Output the (x, y) coordinate of the center of the cell containing the given text.  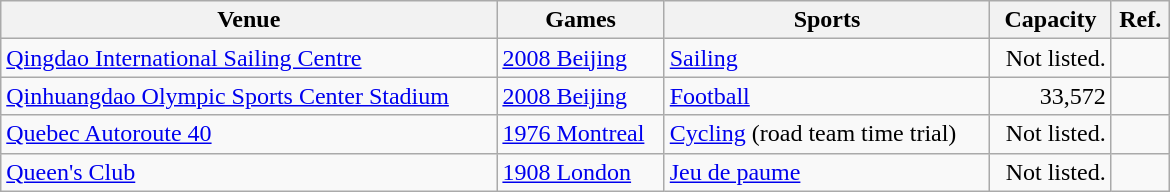
Sports (827, 20)
1976 Montreal (580, 134)
Cycling (road team time trial) (827, 134)
Sailing (827, 58)
Queen's Club (249, 172)
Games (580, 20)
Football (827, 96)
Qinhuangdao Olympic Sports Center Stadium (249, 96)
Qingdao International Sailing Centre (249, 58)
Quebec Autoroute 40 (249, 134)
33,572 (1050, 96)
Venue (249, 20)
Capacity (1050, 20)
Jeu de paume (827, 172)
Ref. (1140, 20)
1908 London (580, 172)
